Find where the given text appears and provide that cell's center as [x, y] coordinate. 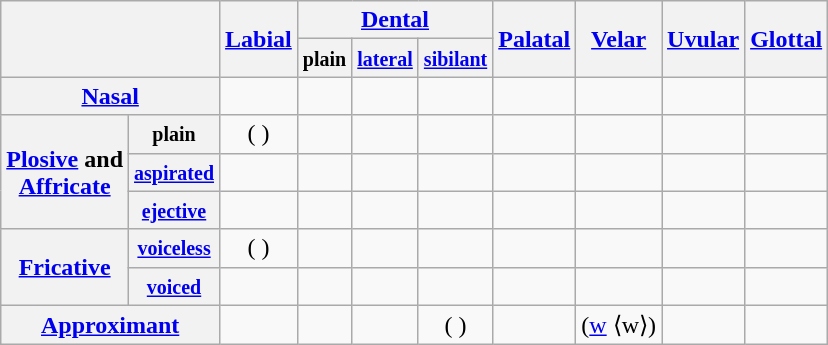
Palatal [534, 39]
Velar [619, 39]
Dental [394, 20]
Glottal [786, 39]
Plosive andAffricate [65, 172]
Labial [259, 39]
sibilant [455, 58]
voiced [174, 286]
(w ⟨w⟩) [619, 325]
Approximant [110, 325]
Nasal [110, 96]
voiceless [174, 248]
Uvular [704, 39]
aspirated [174, 172]
Fricative [65, 267]
ejective [174, 210]
lateral [386, 58]
